Pinpoint the cell where the given text exists, returning its (x, y) midpoint coordinate. 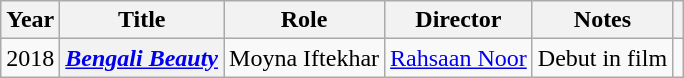
Year (30, 20)
Moyna Iftekhar (304, 58)
Title (142, 20)
Rahsaan Noor (459, 58)
Director (459, 20)
Role (304, 20)
Notes (602, 20)
Debut in film (602, 58)
Bengali Beauty (142, 58)
2018 (30, 58)
